Pinpoint the cell where the given text exists, returning its (X, Y) midpoint coordinate. 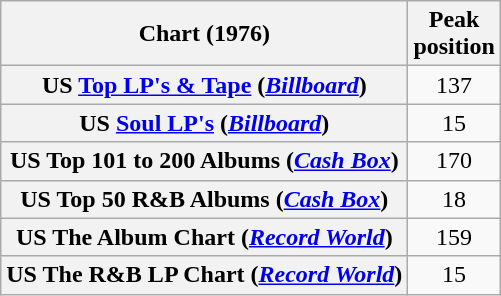
137 (454, 85)
Chart (1976) (204, 34)
US Soul LP's (Billboard) (204, 123)
US Top 50 R&B Albums (Cash Box) (204, 199)
Peakposition (454, 34)
US Top 101 to 200 Albums (Cash Box) (204, 161)
US The R&B LP Chart (Record World) (204, 275)
159 (454, 237)
170 (454, 161)
US Top LP's & Tape (Billboard) (204, 85)
18 (454, 199)
US The Album Chart (Record World) (204, 237)
